Return the (X, Y) coordinate for the center point of the cell that contains the specified text.  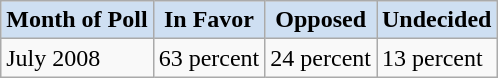
24 percent (321, 58)
In Favor (209, 20)
July 2008 (77, 58)
63 percent (209, 58)
13 percent (436, 58)
Undecided (436, 20)
Month of Poll (77, 20)
Opposed (321, 20)
